Capture the cell that displays the provided text and extract its (X, Y) central coordinate. 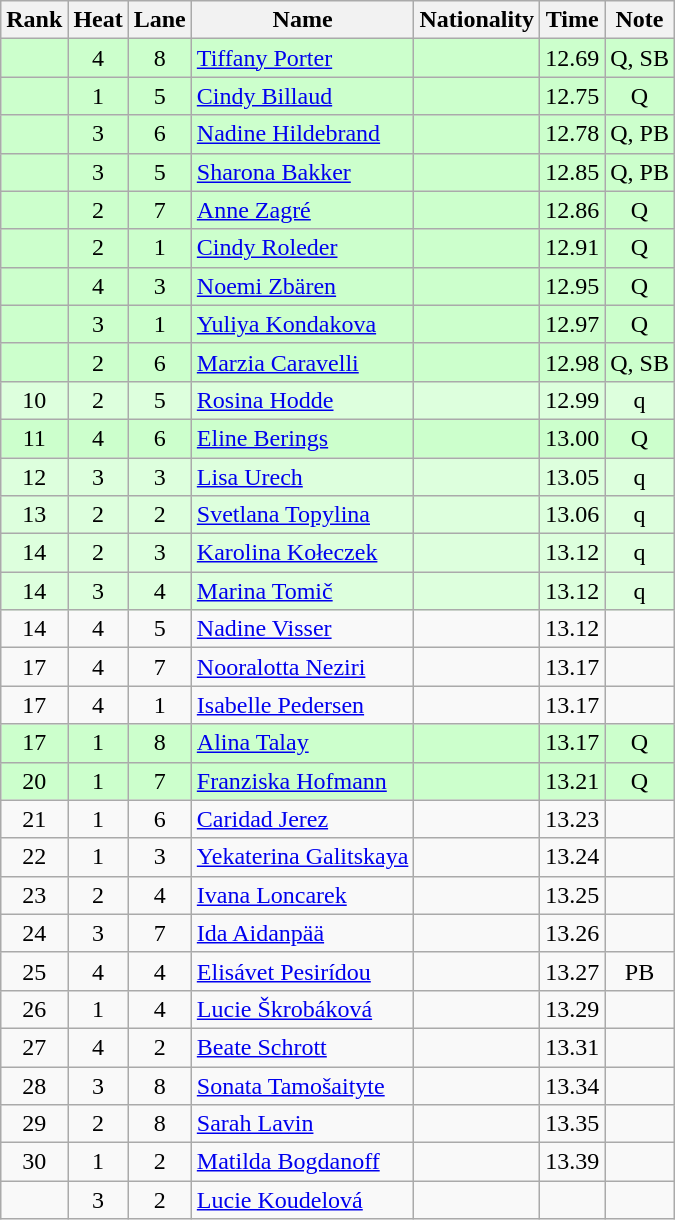
Tiffany Porter (302, 58)
Lane (160, 20)
12 (34, 477)
22 (34, 857)
Nadine Hildebrand (302, 134)
Eline Berings (302, 438)
Nationality (477, 20)
12.91 (572, 248)
13.24 (572, 857)
12.86 (572, 210)
Name (302, 20)
Yuliya Kondakova (302, 324)
21 (34, 819)
Cindy Roleder (302, 248)
23 (34, 895)
Franziska Hofmann (302, 781)
13.06 (572, 515)
13.05 (572, 477)
12.69 (572, 58)
Ida Aidanpää (302, 933)
Nooralotta Neziri (302, 667)
13.39 (572, 1162)
12.97 (572, 324)
Lisa Urech (302, 477)
26 (34, 1009)
PB (640, 971)
12.75 (572, 96)
Anne Zagré (302, 210)
Karolina Kołeczek (302, 553)
Sharona Bakker (302, 172)
Isabelle Pedersen (302, 705)
13 (34, 515)
28 (34, 1085)
Matilda Bogdanoff (302, 1162)
11 (34, 438)
10 (34, 400)
24 (34, 933)
12.78 (572, 134)
13.26 (572, 933)
20 (34, 781)
13.31 (572, 1047)
13.35 (572, 1124)
13.27 (572, 971)
Note (640, 20)
Time (572, 20)
12.98 (572, 362)
Rosina Hodde (302, 400)
13.00 (572, 438)
Heat (98, 20)
Caridad Jerez (302, 819)
Alina Talay (302, 743)
13.25 (572, 895)
Marzia Caravelli (302, 362)
Noemi Zbären (302, 286)
13.23 (572, 819)
Sonata Tamošaityte (302, 1085)
12.95 (572, 286)
13.34 (572, 1085)
Marina Tomič (302, 591)
Nadine Visser (302, 629)
12.85 (572, 172)
Lucie Škrobáková (302, 1009)
25 (34, 971)
12.99 (572, 400)
Beate Schrott (302, 1047)
Svetlana Topylina (302, 515)
Ivana Loncarek (302, 895)
13.21 (572, 781)
13.29 (572, 1009)
Elisávet Pesirídou (302, 971)
29 (34, 1124)
Lucie Koudelová (302, 1200)
27 (34, 1047)
30 (34, 1162)
Rank (34, 20)
Sarah Lavin (302, 1124)
Cindy Billaud (302, 96)
Yekaterina Galitskaya (302, 857)
